Find where the given text appears and provide that cell's center as (x, y) coordinate. 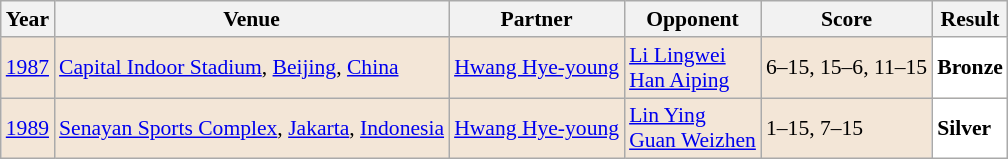
Partner (536, 19)
Silver (970, 128)
Senayan Sports Complex, Jakarta, Indonesia (252, 128)
6–15, 15–6, 11–15 (846, 68)
Li Lingwei Han Aiping (692, 68)
1–15, 7–15 (846, 128)
1989 (28, 128)
1987 (28, 68)
Venue (252, 19)
Capital Indoor Stadium, Beijing, China (252, 68)
Year (28, 19)
Bronze (970, 68)
Result (970, 19)
Lin Ying Guan Weizhen (692, 128)
Score (846, 19)
Opponent (692, 19)
